For the text-containing cell, return its midpoint in [x, y] coordinate format. 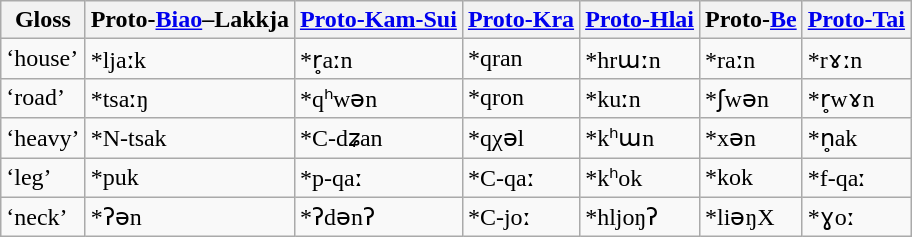
‘neck’ [43, 217]
*f-qaː [856, 178]
*p-qaː [378, 178]
*r̥aːn [378, 59]
*qron [520, 98]
*hrɯːn [640, 59]
Proto-Biao–Lakkja [190, 20]
‘heavy’ [43, 138]
*puk [190, 178]
*C-joː [520, 217]
*ʔən [190, 217]
*hljoŋʔ [640, 217]
*ɣoː [856, 217]
*tsaːŋ [190, 98]
‘road’ [43, 98]
*liəŋX [752, 217]
‘leg’ [43, 178]
*ʃwən [752, 98]
Proto-Kam-Sui [378, 20]
*C-dʑan [378, 138]
Gloss [43, 20]
Proto-Kra [520, 20]
*ʔdənʔ [378, 217]
*kuːn [640, 98]
*xən [752, 138]
*qʰwən [378, 98]
Proto-Tai [856, 20]
*qran [520, 59]
*raːn [752, 59]
*r̥wɤn [856, 98]
*rɤːn [856, 59]
*C-qaː [520, 178]
*kʰɯn [640, 138]
*N-tsak [190, 138]
*kok [752, 178]
Proto-Be [752, 20]
*n̥ak [856, 138]
*ljaːk [190, 59]
*qχəl [520, 138]
‘house’ [43, 59]
*kʰok [640, 178]
Proto-Hlai [640, 20]
